Identify which cell holds the provided text, then report its (x, y) central coordinate. 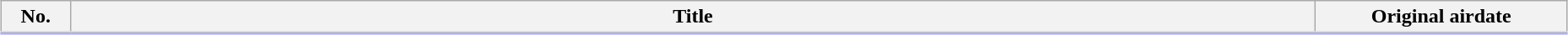
Original airdate (1441, 17)
No. (35, 17)
Title (693, 17)
